Capture the cell that displays the provided text and extract its [x, y] central coordinate. 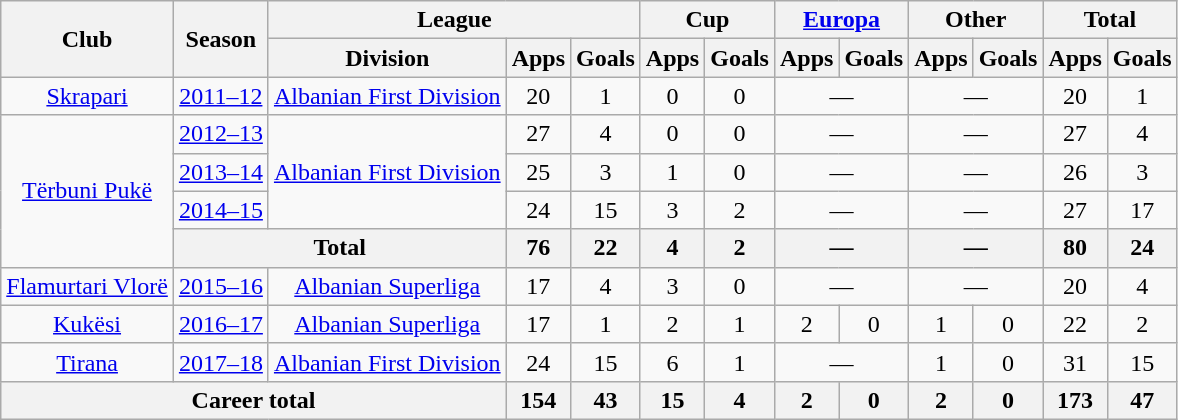
Club [88, 39]
80 [1075, 248]
2017–18 [220, 362]
Europa [841, 20]
Cup [707, 20]
Tërbuni Pukë [88, 191]
26 [1075, 172]
Other [976, 20]
31 [1075, 362]
Career total [254, 400]
Division [387, 58]
25 [538, 172]
Season [220, 39]
2014–15 [220, 210]
2013–14 [220, 172]
47 [1142, 400]
Flamurtari Vlorë [88, 286]
2016–17 [220, 324]
76 [538, 248]
2015–16 [220, 286]
43 [606, 400]
2012–13 [220, 134]
173 [1075, 400]
Skrapari [88, 96]
2011–12 [220, 96]
154 [538, 400]
6 [672, 362]
League [454, 20]
Kukësi [88, 324]
Tirana [88, 362]
